Search for the cell housing the specified text and yield its [x, y] center coordinate. 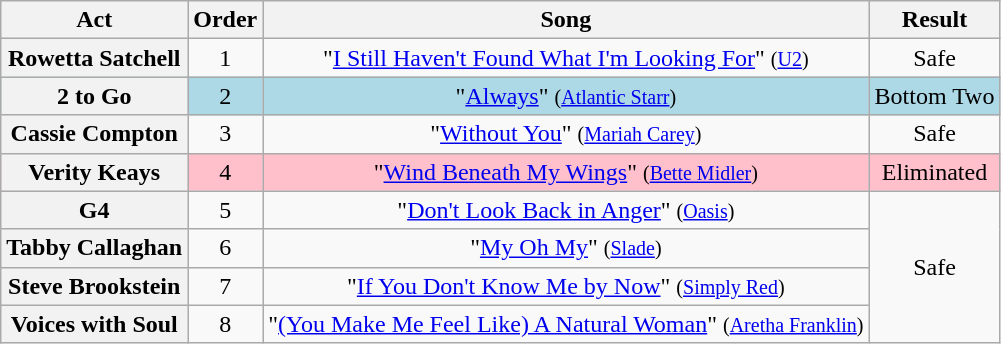
Tabby Callaghan [94, 248]
Rowetta Satchell [94, 58]
"Wind Beneath My Wings" (Bette Midler) [566, 172]
"Without You" (Mariah Carey) [566, 134]
Voices with Soul [94, 324]
5 [226, 210]
3 [226, 134]
Eliminated [934, 172]
Bottom Two [934, 96]
Verity Keays [94, 172]
"If You Don't Know Me by Now" (Simply Red) [566, 286]
Cassie Compton [94, 134]
2 [226, 96]
2 to Go [94, 96]
G4 [94, 210]
4 [226, 172]
"My Oh My" (Slade) [566, 248]
Act [94, 20]
Order [226, 20]
"(You Make Me Feel Like) A Natural Woman" (Aretha Franklin) [566, 324]
1 [226, 58]
"Always" (Atlantic Starr) [566, 96]
Steve Brookstein [94, 286]
Song [566, 20]
"Don't Look Back in Anger" (Oasis) [566, 210]
8 [226, 324]
"I Still Haven't Found What I'm Looking For" (U2) [566, 58]
6 [226, 248]
7 [226, 286]
Result [934, 20]
